Capture the cell that displays the provided text and extract its (x, y) central coordinate. 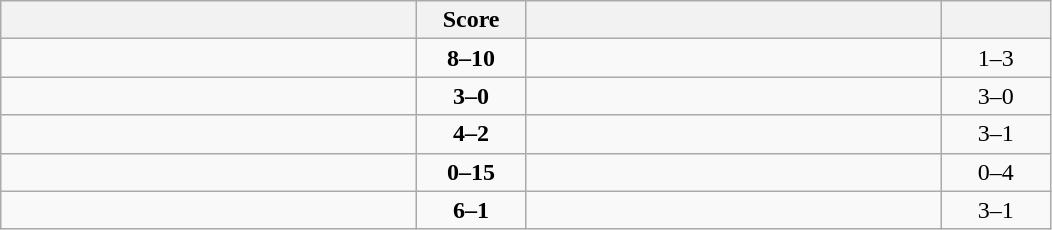
0–4 (996, 172)
1–3 (996, 58)
8–10 (472, 58)
6–1 (472, 210)
Score (472, 20)
0–15 (472, 172)
4–2 (472, 134)
